Find where the given text appears and provide that cell's center as [x, y] coordinate. 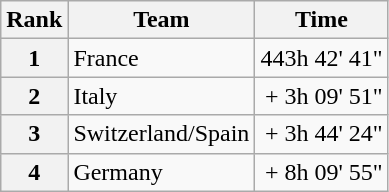
4 [34, 172]
+ 8h 09' 55" [322, 172]
2 [34, 96]
France [162, 58]
Italy [162, 96]
+ 3h 09' 51" [322, 96]
Germany [162, 172]
3 [34, 134]
1 [34, 58]
+ 3h 44' 24" [322, 134]
Time [322, 20]
Switzerland/Spain [162, 134]
443h 42' 41" [322, 58]
Rank [34, 20]
Team [162, 20]
